Pinpoint the cell where the given text exists, returning its [x, y] midpoint coordinate. 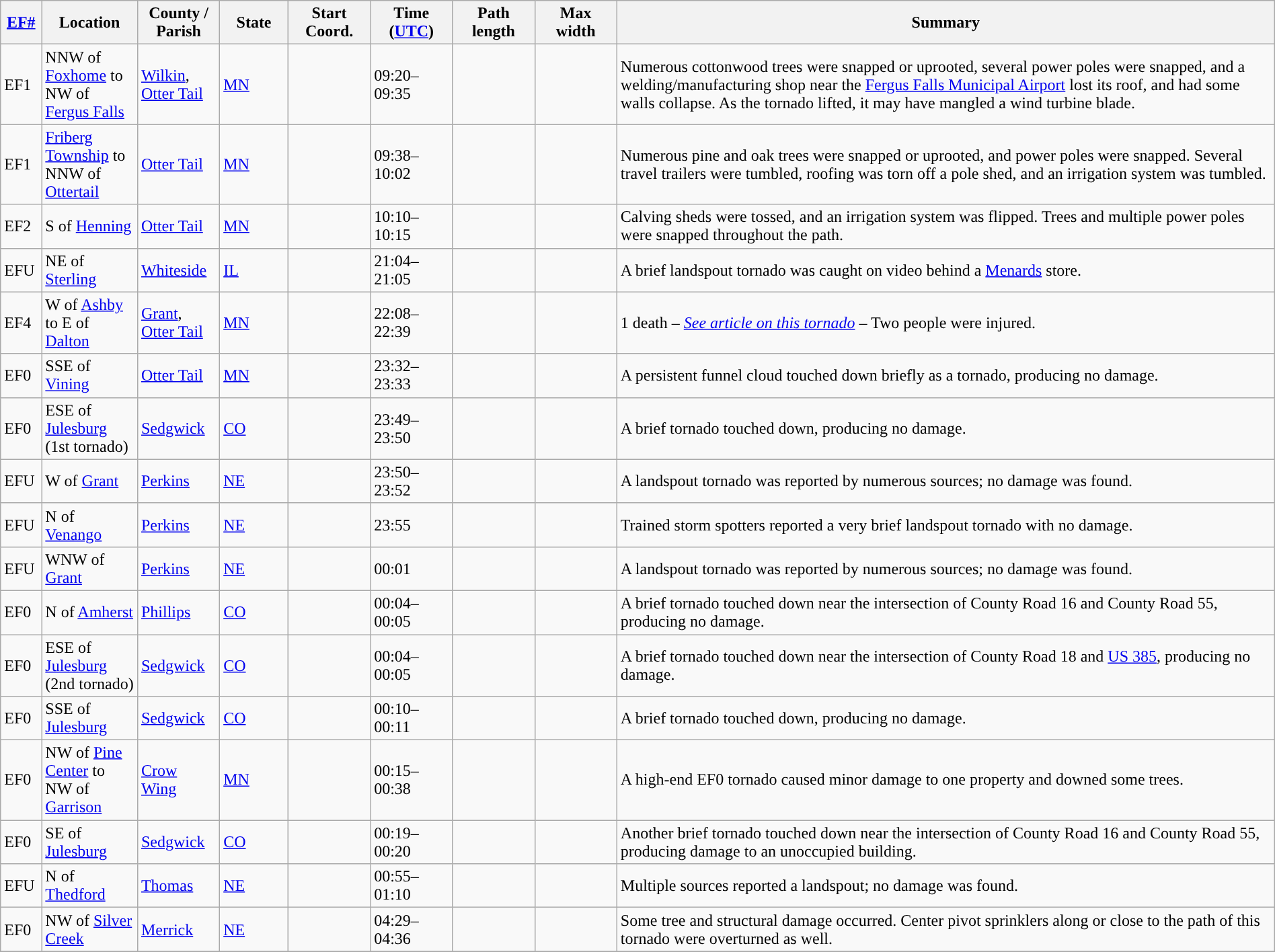
Crow Wing [178, 780]
N of Amherst [90, 612]
23:49–23:50 [412, 428]
EF2 [22, 226]
NNW of Foxhome to NW of Fergus Falls [90, 85]
A brief tornado touched down near the intersection of County Road 16 and County Road 55, producing no damage. [945, 612]
County / Parish [178, 23]
A brief landspout tornado was caught on video behind a Menards store. [945, 270]
ESE of Julesburg (1st tornado) [90, 428]
S of Henning [90, 226]
A high-end EF0 tornado caused minor damage to one property and downed some trees. [945, 780]
NW of Pine Center to NW of Garrison [90, 780]
WNW of Grant [90, 569]
1 death – See article on this tornado – Two people were injured. [945, 323]
IL [254, 270]
23:55 [412, 524]
NW of Silver Creek [90, 929]
04:29–04:36 [412, 929]
Friberg Township to NNW of Ottertail [90, 164]
00:55–01:10 [412, 886]
Path length [494, 23]
Multiple sources reported a landspout; no damage was found. [945, 886]
ESE of Julesburg (2nd tornado) [90, 666]
Merrick [178, 929]
N of Venango [90, 524]
Calving sheds were tossed, and an irrigation system was flipped. Trees and multiple power poles were snapped throughout the path. [945, 226]
Thomas [178, 886]
10:10–10:15 [412, 226]
W of Grant [90, 481]
Some tree and structural damage occurred. Center pivot sprinklers along or close to the path of this tornado were overturned as well. [945, 929]
A persistent funnel cloud touched down briefly as a tornado, producing no damage. [945, 375]
23:50–23:52 [412, 481]
00:10–00:11 [412, 718]
Whiteside [178, 270]
23:32–23:33 [412, 375]
Time (UTC) [412, 23]
09:20–09:35 [412, 85]
00:15–00:38 [412, 780]
21:04–21:05 [412, 270]
00:01 [412, 569]
Start Coord. [329, 23]
N of Thedford [90, 886]
Grant, Otter Tail [178, 323]
Phillips [178, 612]
Trained storm spotters reported a very brief landspout tornado with no damage. [945, 524]
EF4 [22, 323]
SE of Julesburg [90, 842]
22:08–22:39 [412, 323]
SSE of Vining [90, 375]
NE of Sterling [90, 270]
Another brief tornado touched down near the intersection of County Road 16 and County Road 55, producing damage to an unoccupied building. [945, 842]
Wilkin, Otter Tail [178, 85]
State [254, 23]
09:38–10:02 [412, 164]
Location [90, 23]
Max width [576, 23]
Summary [945, 23]
00:19–00:20 [412, 842]
EF# [22, 23]
A brief tornado touched down near the intersection of County Road 18 and US 385, producing no damage. [945, 666]
W of Ashby to E of Dalton [90, 323]
SSE of Julesburg [90, 718]
